Pinpoint the cell where the given text exists, returning its (X, Y) midpoint coordinate. 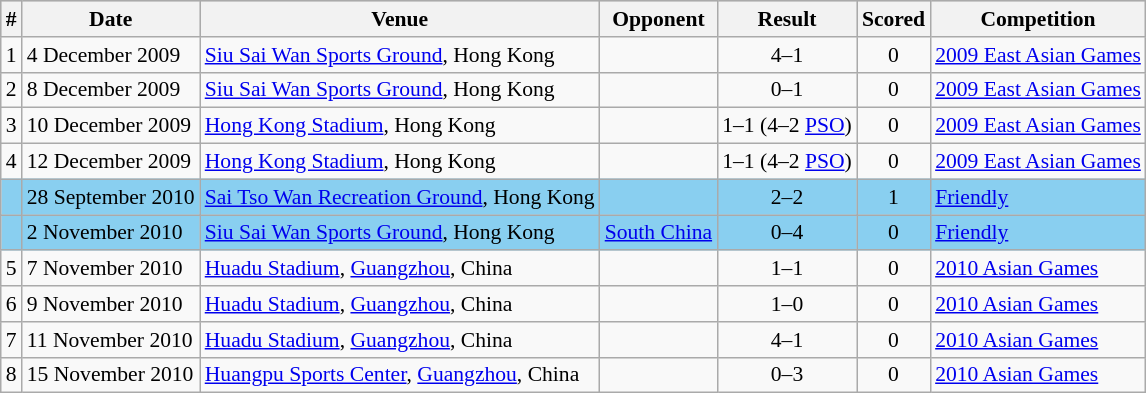
4 December 2009 (111, 55)
Result (787, 19)
4 (12, 162)
1–0 (787, 304)
8 December 2009 (111, 90)
Venue (400, 19)
Date (111, 19)
1–1 (787, 269)
15 November 2010 (111, 375)
9 November 2010 (111, 304)
12 December 2009 (111, 162)
2 November 2010 (111, 233)
3 (12, 126)
6 (12, 304)
2–2 (787, 197)
2 (12, 90)
28 September 2010 (111, 197)
0–4 (787, 233)
7 November 2010 (111, 269)
# (12, 19)
Sai Tso Wan Recreation Ground, Hong Kong (400, 197)
7 (12, 340)
8 (12, 375)
South China (658, 233)
Opponent (658, 19)
0–3 (787, 375)
Scored (894, 19)
0–1 (787, 90)
11 November 2010 (111, 340)
5 (12, 269)
Competition (1038, 19)
10 December 2009 (111, 126)
Huangpu Sports Center, Guangzhou, China (400, 375)
